Capture the cell that displays the provided text and extract its (X, Y) central coordinate. 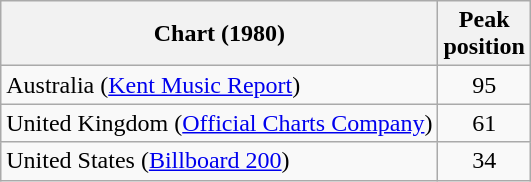
United Kingdom (Official Charts Company) (220, 123)
Peak position (484, 34)
United States (Billboard 200) (220, 161)
34 (484, 161)
61 (484, 123)
95 (484, 85)
Chart (1980) (220, 34)
Australia (Kent Music Report) (220, 85)
